Search for the cell housing the specified text and yield its (X, Y) center coordinate. 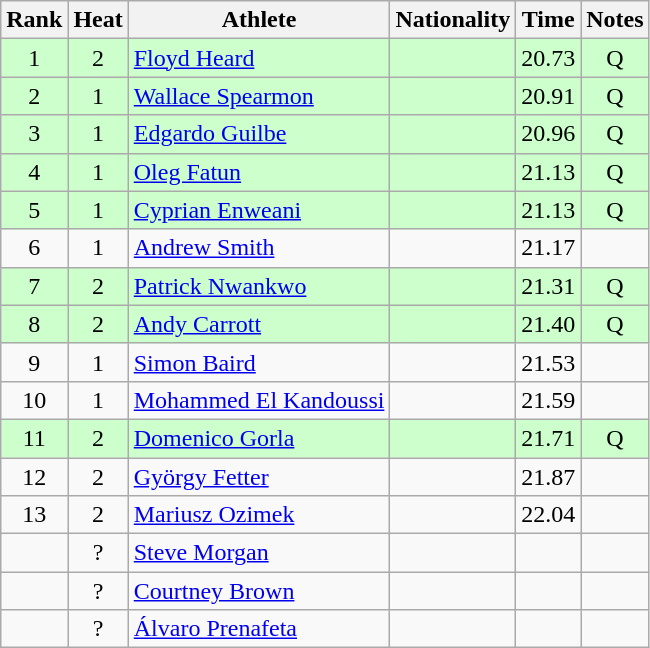
11 (34, 438)
10 (34, 400)
6 (34, 248)
György Fetter (259, 477)
3 (34, 134)
Andrew Smith (259, 248)
Athlete (259, 20)
4 (34, 172)
Mohammed El Kandoussi (259, 400)
20.96 (548, 134)
13 (34, 515)
21.17 (548, 248)
Time (548, 20)
Oleg Fatun (259, 172)
Wallace Spearmon (259, 96)
7 (34, 286)
21.87 (548, 477)
Edgardo Guilbe (259, 134)
5 (34, 210)
21.59 (548, 400)
Álvaro Prenafeta (259, 629)
Domenico Gorla (259, 438)
Patrick Nwankwo (259, 286)
21.53 (548, 362)
Cyprian Enweani (259, 210)
Steve Morgan (259, 553)
20.91 (548, 96)
9 (34, 362)
Notes (615, 20)
12 (34, 477)
Mariusz Ozimek (259, 515)
Simon Baird (259, 362)
Courtney Brown (259, 591)
Nationality (453, 20)
21.31 (548, 286)
Rank (34, 20)
Floyd Heard (259, 58)
Heat (98, 20)
Andy Carrott (259, 324)
21.40 (548, 324)
22.04 (548, 515)
21.71 (548, 438)
20.73 (548, 58)
8 (34, 324)
